Extract the [X, Y] coordinate from the center of the cell holding the provided text.  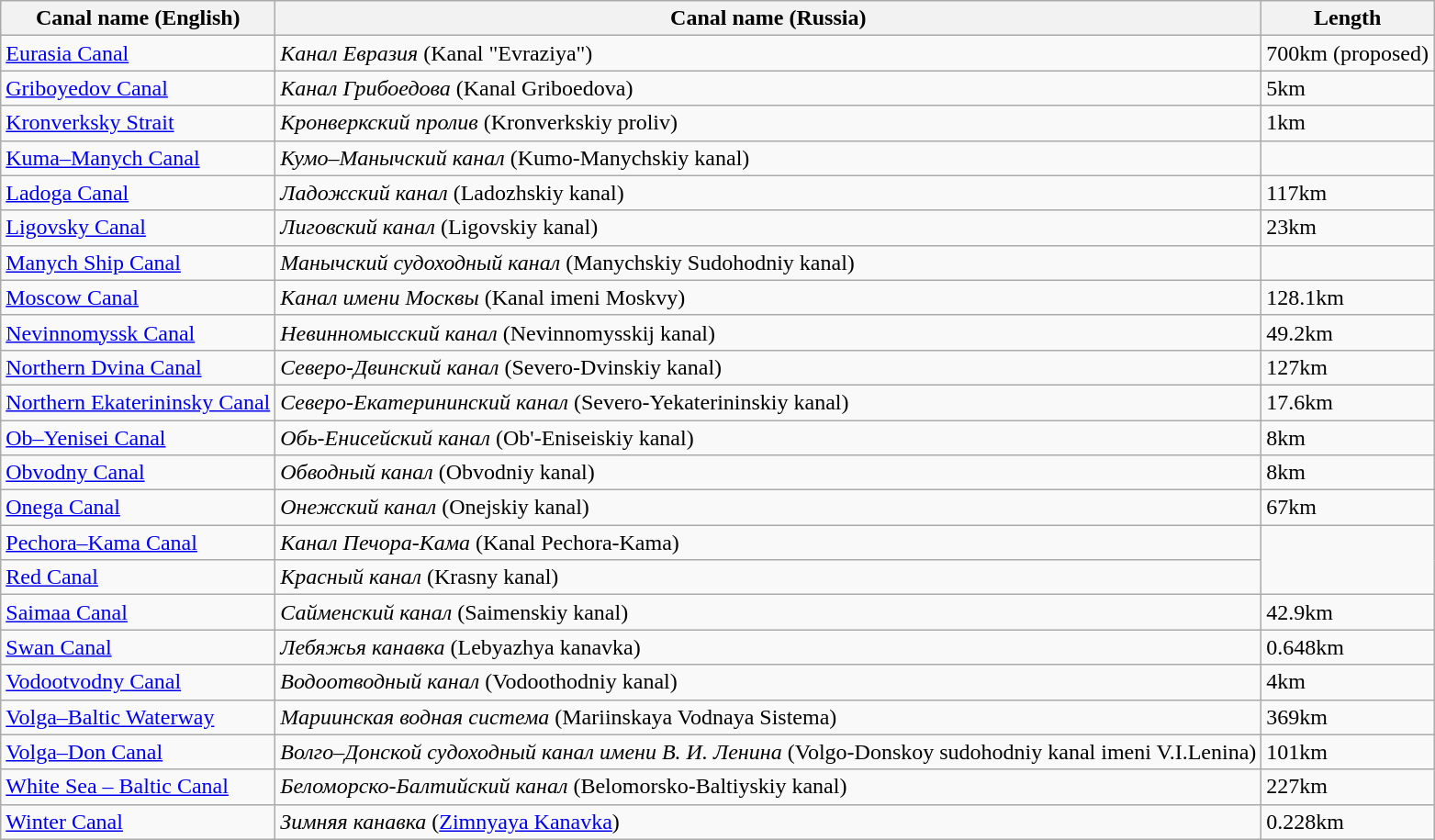
23km [1348, 228]
Лиговский канал (Ligovskiy kanal) [768, 228]
Obvodny Canal [138, 473]
127km [1348, 367]
Swan Canal [138, 647]
Canal name (English) [138, 18]
Moscow Canal [138, 297]
67km [1348, 508]
Kuma–Manych Canal [138, 158]
Red Canal [138, 577]
Канал имени Москвы (Kanal imeni Moskvy) [768, 297]
Cеверо-Екатерининский канал (Severo-Yekaterininskiy kanal) [768, 402]
Красный канал (Krasny kanal) [768, 577]
Водоотводный канал (Vodoothodniy kanal) [768, 682]
Сайменский канал (Saimenskiy kanal) [768, 612]
Лaдожский канал (Ladozhskiy kanal) [768, 193]
0.228km [1348, 822]
Ligovsky Canal [138, 228]
Зимняя канавка (Zimnyaya Kanavka) [768, 822]
0.648km [1348, 647]
5km [1348, 88]
Канал Печора-Кама (Kanal Pechora-Kama) [768, 543]
Невинномысский канал (Nevinnomysskij kanal) [768, 332]
4km [1348, 682]
Vodootvodny Canal [138, 682]
227km [1348, 787]
Length [1348, 18]
1km [1348, 123]
Кронверкский пролив (Kronverkskiy proliv) [768, 123]
Cеверо-Двинский канал (Severo-Dvinskiy kanal) [768, 367]
Мариинская водная система (Mariinskaya Vodnaya Sistema) [768, 717]
Обь-Енисейский канал (Ob'-Eniseiskiy kanal) [768, 438]
117km [1348, 193]
42.9km [1348, 612]
Лебяжья канавка (Lebyazhya kanavka) [768, 647]
Беломорско-Балтийский канал (Belomorsko-Baltiyskiy kanal) [768, 787]
Ob–Yenisei Canal [138, 438]
Volga–Don Canal [138, 752]
Northern Ekaterininsky Canal [138, 402]
Onega Canal [138, 508]
17.6km [1348, 402]
Волго–Донской судоходный канал имени В. И. Ленина (Volgo-Donskoy sudohodniy kanal imeni V.I.Lenina) [768, 752]
Eurasia Canal [138, 53]
Канал Грибоедова (Kanal Griboedova) [768, 88]
369km [1348, 717]
Кумо–Манычский канал (Kumo-Manychskiy kanal) [768, 158]
101km [1348, 752]
Northern Dvina Canal [138, 367]
Манычский судоходный канал (Manychskiy Sudohodniy kanal) [768, 263]
Canal name (Russia) [768, 18]
700km (proposed) [1348, 53]
Канал Евразия (Kanal "Evraziya") [768, 53]
Pechora–Kama Canal [138, 543]
Manych Ship Canal [138, 263]
Ladoga Canal [138, 193]
White Sea – Baltic Canal [138, 787]
49.2km [1348, 332]
128.1km [1348, 297]
Griboyedov Canal [138, 88]
Nevinnomyssk Canal [138, 332]
Обводный канал (Obvodniy kanal) [768, 473]
Saimaa Canal [138, 612]
Онежский канал (Onejskiy kanal) [768, 508]
Volga–Baltic Waterway [138, 717]
Winter Canal [138, 822]
Kronverksky Strait [138, 123]
